Extract the [x, y] coordinate from the center of the cell holding the provided text.  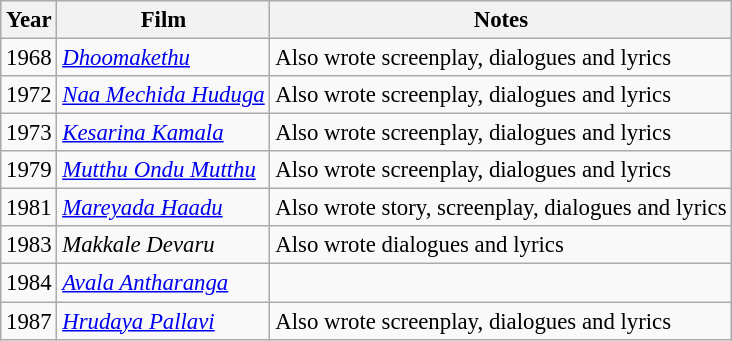
1973 [29, 133]
Naa Mechida Huduga [164, 95]
Also wrote story, screenplay, dialogues and lyrics [501, 208]
Makkale Devaru [164, 245]
Notes [501, 20]
1987 [29, 321]
1983 [29, 245]
Avala Antharanga [164, 283]
1981 [29, 208]
Hrudaya Pallavi [164, 321]
Year [29, 20]
Mareyada Haadu [164, 208]
Dhoomakethu [164, 58]
1979 [29, 170]
Kesarina Kamala [164, 133]
1972 [29, 95]
Film [164, 20]
1968 [29, 58]
1984 [29, 283]
Mutthu Ondu Mutthu [164, 170]
Also wrote dialogues and lyrics [501, 245]
